Scan for the cell matching the given text and deliver its [x, y] coordinate at center. 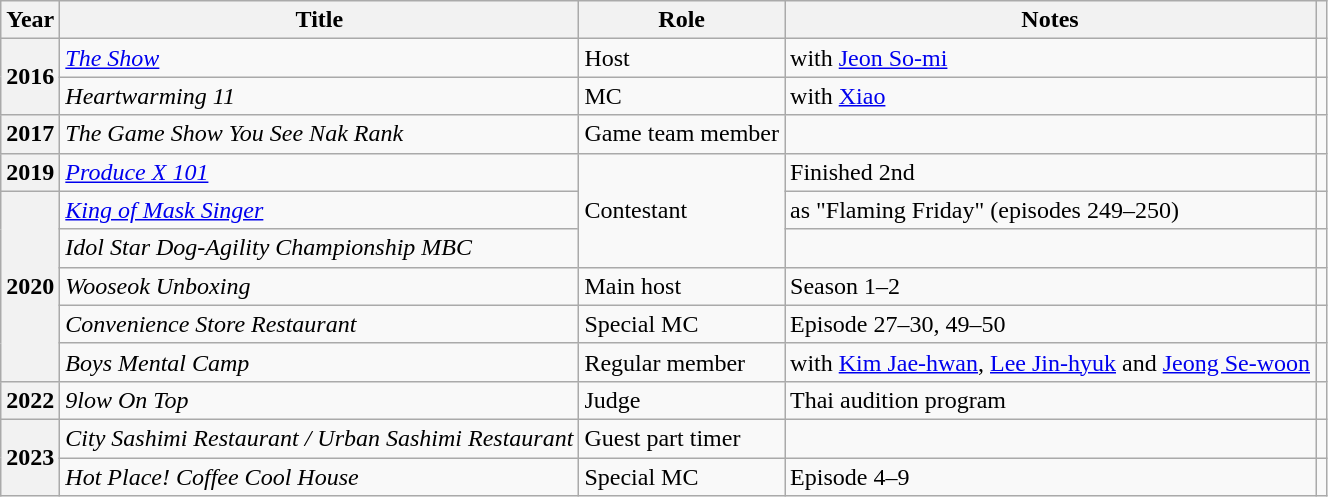
Hot Place! Coffee Cool House [320, 477]
King of Mask Singer [320, 210]
Contestant [682, 210]
City Sashimi Restaurant / Urban Sashimi Restaurant [320, 438]
with Kim Jae-hwan, Lee Jin-hyuk and Jeong Se-woon [1050, 362]
2016 [30, 77]
2020 [30, 286]
2022 [30, 400]
Host [682, 58]
Wooseok Unboxing [320, 286]
Convenience Store Restaurant [320, 324]
The Game Show You See Nak Rank [320, 134]
Produce X 101 [320, 172]
Year [30, 20]
2023 [30, 457]
Title [320, 20]
Season 1–2 [1050, 286]
as "Flaming Friday" (episodes 249–250) [1050, 210]
Main host [682, 286]
Episode 4–9 [1050, 477]
2019 [30, 172]
Boys Mental Camp [320, 362]
Idol Star Dog-Agility Championship MBC [320, 248]
MC [682, 96]
Notes [1050, 20]
2017 [30, 134]
Regular member [682, 362]
with Xiao [1050, 96]
Game team member [682, 134]
Episode 27–30, 49–50 [1050, 324]
with Jeon So-mi [1050, 58]
Judge [682, 400]
9low On Top [320, 400]
Heartwarming 11 [320, 96]
Thai audition program [1050, 400]
Guest part timer [682, 438]
Role [682, 20]
The Show [320, 58]
Finished 2nd [1050, 172]
